Search for the cell housing the specified text and yield its (X, Y) center coordinate. 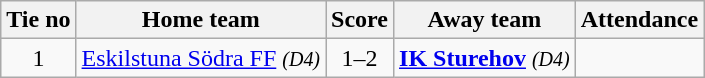
1 (38, 58)
1–2 (360, 58)
IK Sturehov (D4) (485, 58)
Home team (201, 20)
Tie no (38, 20)
Attendance (639, 20)
Score (360, 20)
Away team (485, 20)
Eskilstuna Södra FF (D4) (201, 58)
